Return (x, y) of the center of cell containing provided text 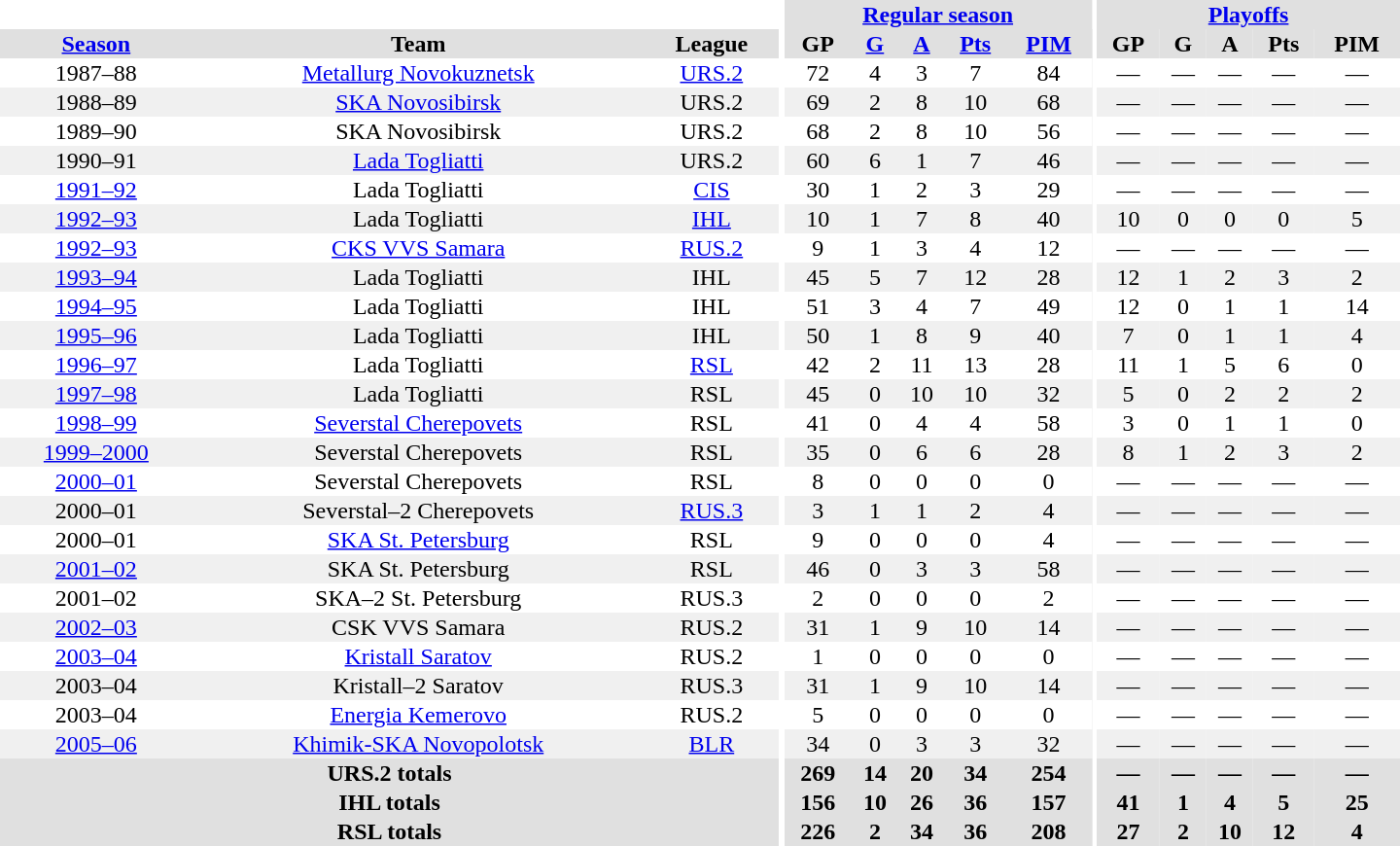
25 (1357, 802)
1994–95 (96, 306)
30 (817, 190)
226 (817, 831)
1991–92 (96, 190)
2005–06 (96, 744)
1993–94 (96, 277)
13 (975, 365)
Kristall Saratov (418, 656)
Severstal–2 Cherepovets (418, 511)
269 (817, 773)
1988–89 (96, 102)
1990–91 (96, 160)
Kristall–2 Saratov (418, 686)
69 (817, 102)
29 (1048, 190)
208 (1048, 831)
1997–98 (96, 394)
IHL totals (389, 802)
72 (817, 73)
Season (96, 44)
RSL totals (389, 831)
49 (1048, 306)
42 (817, 365)
1995–96 (96, 335)
SKA–2 St. Petersburg (418, 598)
156 (817, 802)
URS.2 totals (389, 773)
Playoffs (1248, 15)
157 (1048, 802)
Regular season (937, 15)
1998–99 (96, 423)
84 (1048, 73)
56 (1048, 131)
1996–97 (96, 365)
20 (922, 773)
50 (817, 335)
CIS (712, 190)
League (712, 44)
254 (1048, 773)
Energia Kemerovo (418, 715)
35 (817, 452)
BLR (712, 744)
27 (1128, 831)
1999–2000 (96, 452)
60 (817, 160)
Khimik-SKA Novopolotsk (418, 744)
Team (418, 44)
26 (922, 802)
1987–88 (96, 73)
CSK VVS Samara (418, 627)
Metallurg Novokuznetsk (418, 73)
CKS VVS Samara (418, 248)
2002–03 (96, 627)
51 (817, 306)
1989–90 (96, 131)
